Locate the cell with the specified text and output its (X, Y) center coordinate. 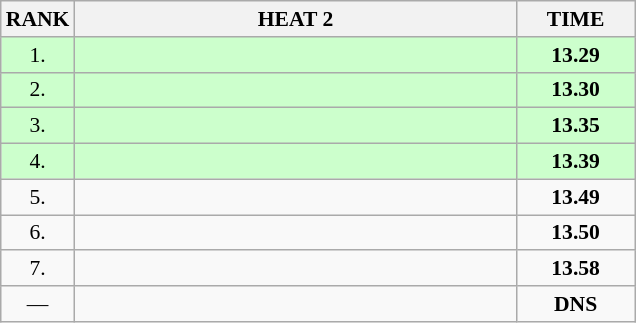
13.30 (576, 90)
RANK (38, 19)
— (38, 304)
6. (38, 233)
TIME (576, 19)
4. (38, 162)
7. (38, 269)
13.50 (576, 233)
13.58 (576, 269)
2. (38, 90)
3. (38, 126)
1. (38, 55)
DNS (576, 304)
13.49 (576, 197)
13.39 (576, 162)
13.35 (576, 126)
HEAT 2 (295, 19)
13.29 (576, 55)
5. (38, 197)
